Scan for the cell matching the given text and deliver its [x, y] coordinate at center. 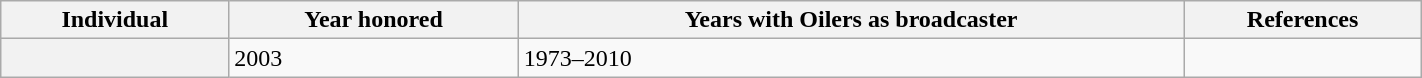
Individual [115, 20]
Years with Oilers as broadcaster [851, 20]
Year honored [374, 20]
References [1302, 20]
2003 [374, 58]
1973–2010 [851, 58]
